Scan for the cell matching the given text and deliver its (X, Y) coordinate at center. 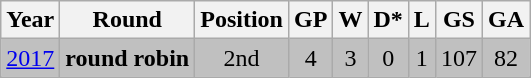
82 (506, 58)
1 (422, 58)
2nd (242, 58)
W (350, 20)
107 (458, 58)
4 (310, 58)
GP (310, 20)
L (422, 20)
GS (458, 20)
0 (388, 58)
Position (242, 20)
round robin (128, 58)
Year (30, 20)
Round (128, 20)
GA (506, 20)
D* (388, 20)
3 (350, 58)
2017 (30, 58)
